Identify which cell holds the provided text, then report its (x, y) central coordinate. 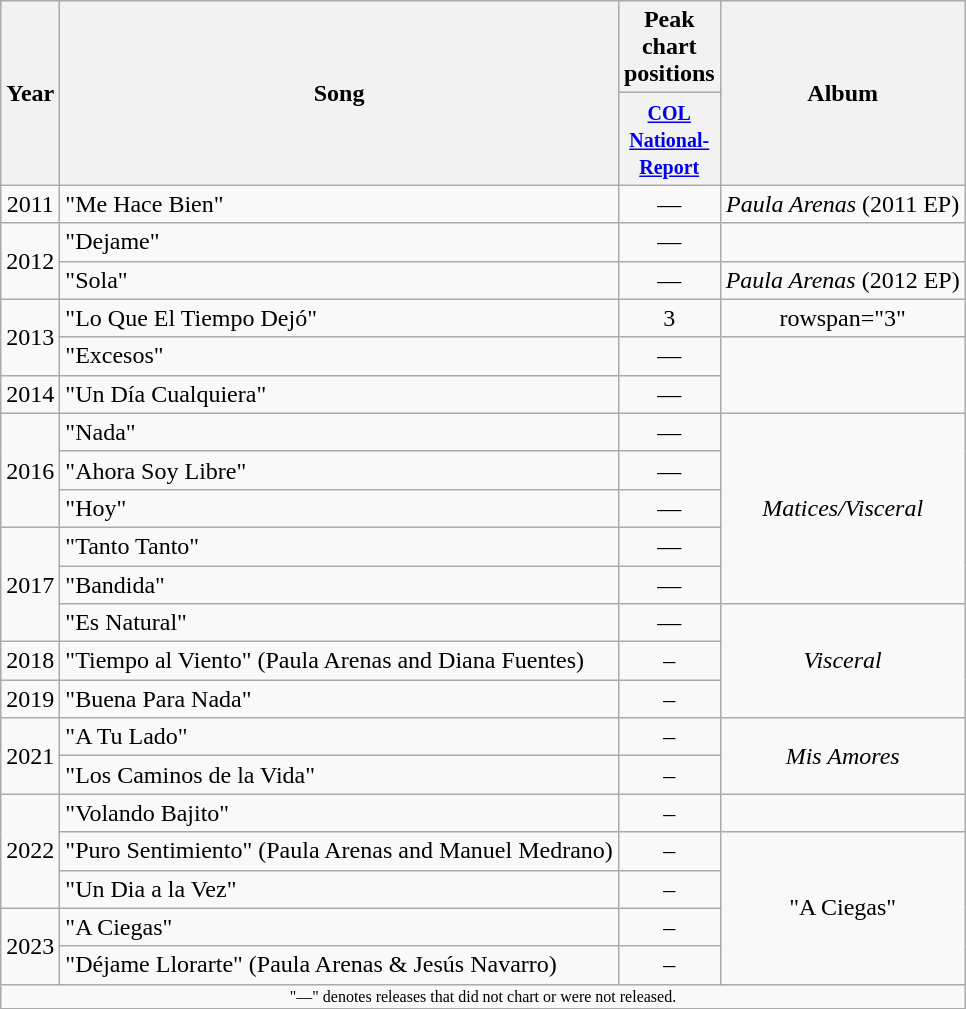
Album (842, 93)
"Un Dia a la Vez" (340, 889)
2022 (30, 851)
Peak chart positions (669, 47)
2011 (30, 204)
"Tanto Tanto" (340, 546)
"Sola" (340, 280)
2018 (30, 661)
"Hoy" (340, 508)
2016 (30, 470)
"Es Natural" (340, 623)
"Tiempo al Viento" (Paula Arenas and Diana Fuentes) (340, 661)
Year (30, 93)
2019 (30, 699)
Visceral (842, 661)
2013 (30, 337)
"Los Caminos de la Vida" (340, 775)
"Puro Sentimiento" (Paula Arenas and Manuel Medrano) (340, 851)
"A Tu Lado" (340, 737)
"Lo Que El Tiempo Dejó" (340, 318)
"Excesos" (340, 356)
Paula Arenas (2011 EP) (842, 204)
"Un Día Cualquiera" (340, 394)
2012 (30, 261)
2021 (30, 756)
"Ahora Soy Libre" (340, 470)
Matices/Visceral (842, 508)
Paula Arenas (2012 EP) (842, 280)
3 (669, 318)
rowspan="3" (842, 318)
Mis Amores (842, 756)
"Déjame Llorarte" (Paula Arenas & Jesús Navarro) (340, 965)
"Nada" (340, 432)
"—" denotes releases that did not chart or were not released. (483, 996)
2017 (30, 584)
Song (340, 93)
COLNational-Report (669, 139)
2023 (30, 946)
"Buena Para Nada" (340, 699)
"Dejame" (340, 242)
"Bandida" (340, 585)
"Volando Bajito" (340, 813)
2014 (30, 394)
"Me Hace Bien" (340, 204)
